Pinpoint the cell where the given text exists, returning its (X, Y) midpoint coordinate. 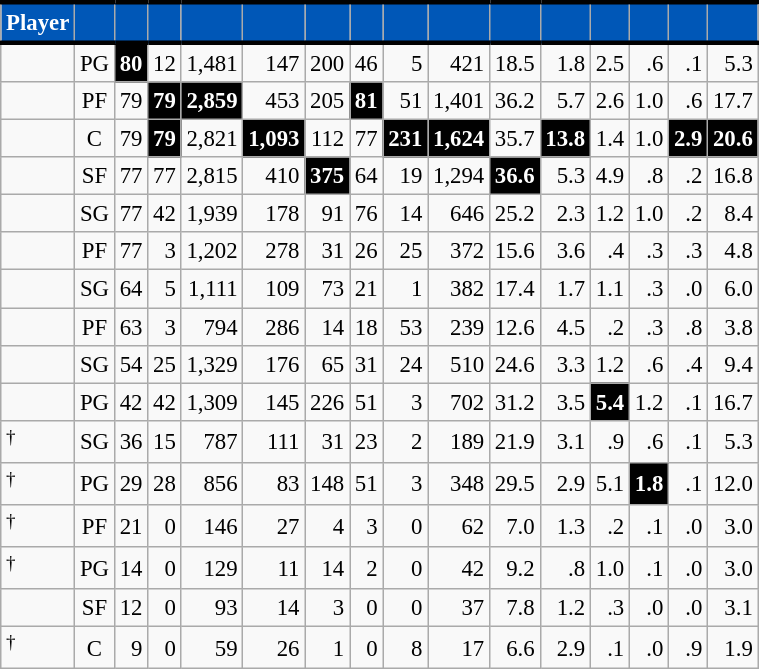
17 (459, 648)
1,401 (459, 101)
2.5 (610, 62)
189 (459, 441)
6.6 (515, 648)
205 (328, 101)
2,815 (212, 176)
2,859 (212, 101)
3.3 (565, 364)
36.2 (515, 101)
18.5 (515, 62)
25.2 (515, 214)
54 (130, 364)
9.4 (733, 364)
1.9 (733, 648)
176 (274, 364)
11 (274, 568)
4.5 (565, 327)
4 (328, 526)
8 (406, 648)
17.4 (515, 289)
8.4 (733, 214)
646 (459, 214)
4.8 (733, 251)
5.4 (610, 402)
36 (130, 441)
73 (328, 289)
1,939 (212, 214)
286 (274, 327)
46 (366, 62)
29.5 (515, 484)
93 (212, 608)
63 (130, 327)
16.7 (733, 402)
29 (130, 484)
7.8 (515, 608)
1.4 (610, 139)
7.0 (515, 526)
Player (38, 22)
421 (459, 62)
12.6 (515, 327)
1.3 (565, 526)
80 (130, 62)
15 (164, 441)
24 (406, 364)
6.0 (733, 289)
111 (274, 441)
2.3 (565, 214)
81 (366, 101)
348 (459, 484)
17.7 (733, 101)
35.7 (515, 139)
178 (274, 214)
12.0 (733, 484)
226 (328, 402)
1,624 (459, 139)
28 (164, 484)
5.1 (610, 484)
23 (366, 441)
36.6 (515, 176)
453 (274, 101)
15.6 (515, 251)
1.7 (565, 289)
31.2 (515, 402)
372 (459, 251)
62 (459, 526)
5.7 (565, 101)
9.2 (515, 568)
109 (274, 289)
510 (459, 364)
147 (274, 62)
856 (212, 484)
21.9 (515, 441)
13.8 (565, 139)
37 (459, 608)
787 (212, 441)
76 (366, 214)
1,309 (212, 402)
278 (274, 251)
112 (328, 139)
1,481 (212, 62)
9 (130, 648)
148 (328, 484)
702 (459, 402)
65 (328, 364)
1,093 (274, 139)
794 (212, 327)
91 (328, 214)
3.8 (733, 327)
20.6 (733, 139)
382 (459, 289)
53 (406, 327)
200 (328, 62)
3.6 (565, 251)
1,111 (212, 289)
18 (366, 327)
16.8 (733, 176)
410 (274, 176)
145 (274, 402)
231 (406, 139)
1.1 (610, 289)
1,202 (212, 251)
83 (274, 484)
24.6 (515, 364)
4.9 (610, 176)
59 (212, 648)
146 (212, 526)
1,329 (212, 364)
3.5 (565, 402)
375 (328, 176)
2.6 (610, 101)
1,294 (459, 176)
2,821 (212, 139)
129 (212, 568)
239 (459, 327)
27 (274, 526)
19 (406, 176)
